Return (X, Y) of the center of cell containing provided text 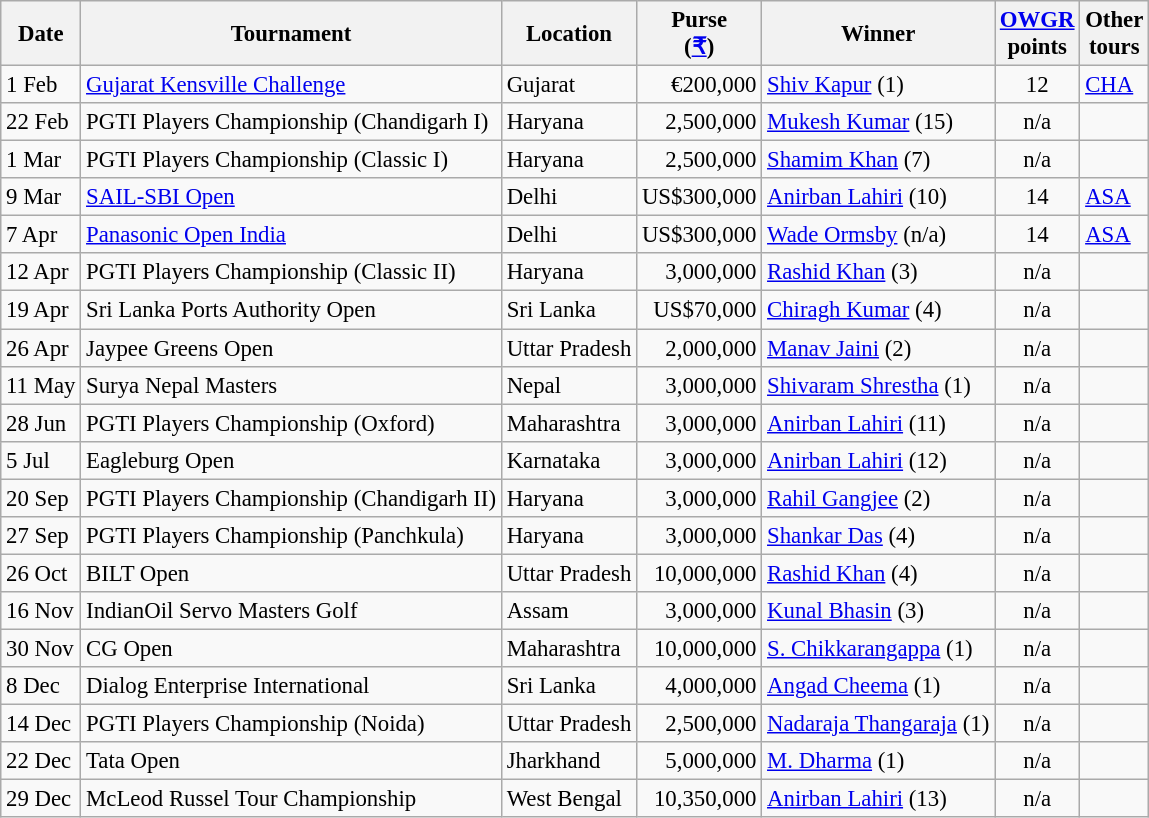
S. Chikkarangappa (1) (878, 648)
Rashid Khan (3) (878, 273)
Kunal Bhasin (3) (878, 611)
Wade Ormsby (n/a) (878, 235)
5 Jul (41, 460)
Anirban Lahiri (11) (878, 423)
PGTI Players Championship (Oxford) (292, 423)
29 Dec (41, 799)
12 Apr (41, 273)
4,000,000 (700, 686)
Date (41, 34)
Gujarat Kensville Challenge (292, 85)
2,000,000 (700, 348)
US$70,000 (700, 310)
Karnataka (568, 460)
30 Nov (41, 648)
11 May (41, 385)
Dialog Enterprise International (292, 686)
Chiragh Kumar (4) (878, 310)
SAIL-SBI Open (292, 197)
Gujarat (568, 85)
OWGRpoints (1038, 34)
Othertours (1114, 34)
CHA (1114, 85)
Shamim Khan (7) (878, 160)
19 Apr (41, 310)
Anirban Lahiri (10) (878, 197)
Angad Cheema (1) (878, 686)
10,350,000 (700, 799)
CG Open (292, 648)
PGTI Players Championship (Chandigarh I) (292, 122)
Anirban Lahiri (12) (878, 460)
Shiv Kapur (1) (878, 85)
Location (568, 34)
26 Oct (41, 573)
Shankar Das (4) (878, 536)
Jharkhand (568, 761)
7 Apr (41, 235)
12 (1038, 85)
Tata Open (292, 761)
PGTI Players Championship (Panchkula) (292, 536)
8 Dec (41, 686)
Nadaraja Thangaraja (1) (878, 724)
Shivaram Shrestha (1) (878, 385)
Sri Lanka Ports Authority Open (292, 310)
Jaypee Greens Open (292, 348)
Mukesh Kumar (15) (878, 122)
Panasonic Open India (292, 235)
€200,000 (700, 85)
Rahil Gangjee (2) (878, 498)
PGTI Players Championship (Chandigarh II) (292, 498)
27 Sep (41, 536)
Nepal (568, 385)
22 Dec (41, 761)
PGTI Players Championship (Noida) (292, 724)
Assam (568, 611)
16 Nov (41, 611)
9 Mar (41, 197)
McLeod Russel Tour Championship (292, 799)
PGTI Players Championship (Classic II) (292, 273)
Winner (878, 34)
Purse(₹) (700, 34)
Anirban Lahiri (13) (878, 799)
West Bengal (568, 799)
22 Feb (41, 122)
M. Dharma (1) (878, 761)
Eagleburg Open (292, 460)
28 Jun (41, 423)
14 Dec (41, 724)
1 Feb (41, 85)
Surya Nepal Masters (292, 385)
26 Apr (41, 348)
20 Sep (41, 498)
IndianOil Servo Masters Golf (292, 611)
Tournament (292, 34)
Manav Jaini (2) (878, 348)
BILT Open (292, 573)
1 Mar (41, 160)
Rashid Khan (4) (878, 573)
5,000,000 (700, 761)
PGTI Players Championship (Classic I) (292, 160)
